Return [x, y] of the center of cell containing provided text 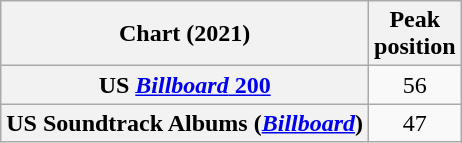
56 [415, 85]
Peakposition [415, 34]
Chart (2021) [185, 34]
47 [415, 123]
US Billboard 200 [185, 85]
US Soundtrack Albums (Billboard) [185, 123]
